Provide the (x, y) coordinate of the cell's center where the given text is located.  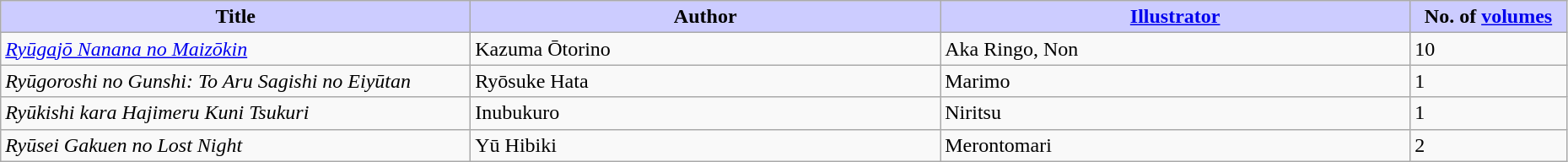
Aka Ringo, Non (1176, 49)
Ryūgajō Nanana no Maizōkin (236, 49)
Kazuma Ōtorino (705, 49)
Yū Hibiki (705, 145)
2 (1489, 145)
Author (705, 17)
No. of volumes (1489, 17)
Ryūkishi kara Hajimeru Kuni Tsukuri (236, 113)
Niritsu (1176, 113)
Ryūsei Gakuen no Lost Night (236, 145)
Illustrator (1176, 17)
Inubukuro (705, 113)
Ryūgoroshi no Gunshi: To Aru Sagishi no Eiyūtan (236, 81)
10 (1489, 49)
Ryōsuke Hata (705, 81)
Merontomari (1176, 145)
Title (236, 17)
Marimo (1176, 81)
